Determine the (x, y) coordinate at the center of the cell enclosing the given text.  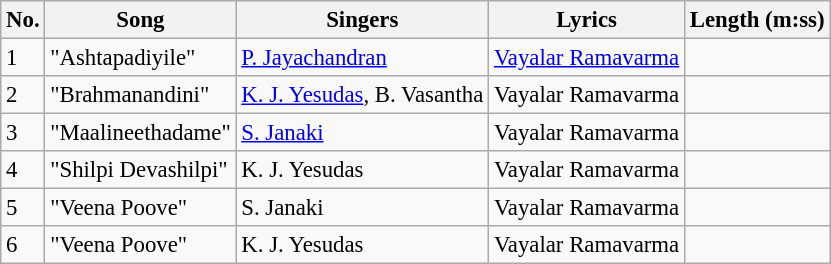
2 (23, 95)
4 (23, 170)
5 (23, 208)
P. Jayachandran (362, 58)
Lyrics (587, 20)
"Brahmanandini" (140, 95)
Singers (362, 20)
3 (23, 133)
"Shilpi Devashilpi" (140, 170)
K. J. Yesudas, B. Vasantha (362, 95)
"Ashtapadiyile" (140, 58)
No. (23, 20)
6 (23, 245)
1 (23, 58)
Song (140, 20)
Length (m:ss) (756, 20)
"Maalineethadame" (140, 133)
